Provide the (x, y) coordinate of the cell's center where the given text is located.  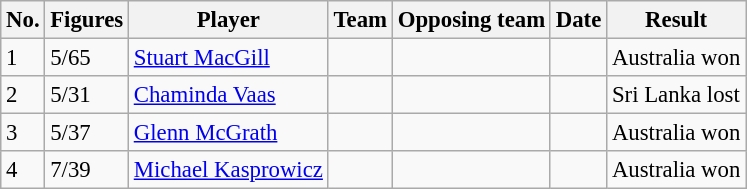
Chaminda Vaas (228, 95)
2 (23, 95)
5/65 (87, 58)
Result (676, 20)
Opposing team (471, 20)
5/37 (87, 133)
3 (23, 133)
Team (360, 20)
Glenn McGrath (228, 133)
1 (23, 58)
7/39 (87, 170)
4 (23, 170)
Figures (87, 20)
Player (228, 20)
Sri Lanka lost (676, 95)
Date (578, 20)
Stuart MacGill (228, 58)
No. (23, 20)
5/31 (87, 95)
Michael Kasprowicz (228, 170)
